Capture the cell that displays the provided text and extract its (X, Y) central coordinate. 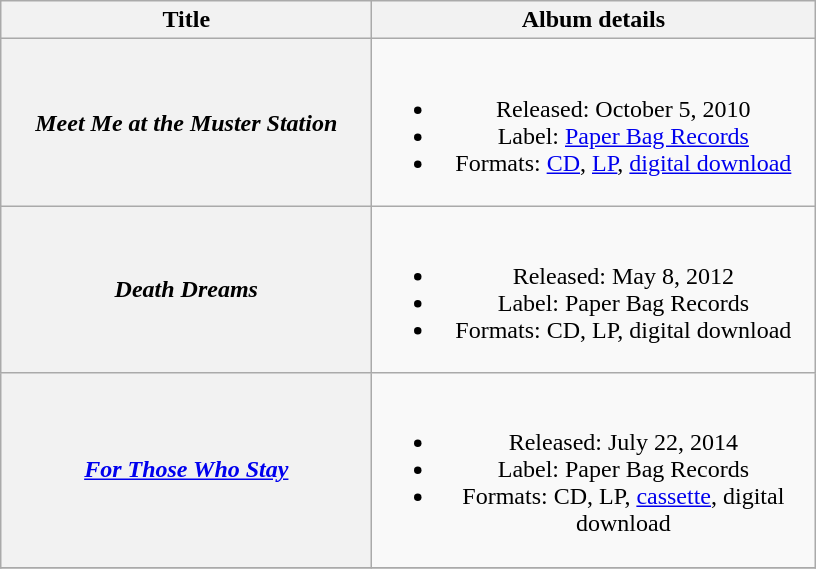
Death Dreams (186, 290)
Released: May 8, 2012Label: Paper Bag RecordsFormats: CD, LP, digital download (594, 290)
Meet Me at the Muster Station (186, 122)
For Those Who Stay (186, 470)
Title (186, 20)
Released: July 22, 2014Label: Paper Bag RecordsFormats: CD, LP, cassette, digital download (594, 470)
Album details (594, 20)
Released: October 5, 2010Label: Paper Bag RecordsFormats: CD, LP, digital download (594, 122)
